Locate the cell with the specified text and output its (X, Y) center coordinate. 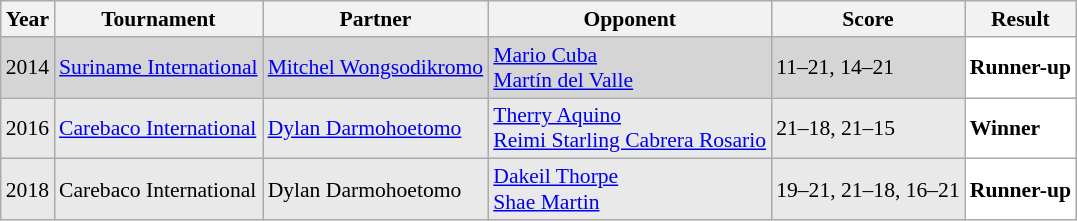
2014 (28, 68)
Winner (1020, 128)
Year (28, 19)
Tournament (158, 19)
Mitchel Wongsodikromo (376, 68)
21–18, 21–15 (868, 128)
Result (1020, 19)
Suriname International (158, 68)
Dakeil Thorpe Shae Martin (630, 190)
Therry Aquino Reimi Starling Cabrera Rosario (630, 128)
2018 (28, 190)
Partner (376, 19)
2016 (28, 128)
11–21, 14–21 (868, 68)
Score (868, 19)
Mario Cuba Martín del Valle (630, 68)
19–21, 21–18, 16–21 (868, 190)
Opponent (630, 19)
